Scan for the cell matching the given text and deliver its [x, y] coordinate at center. 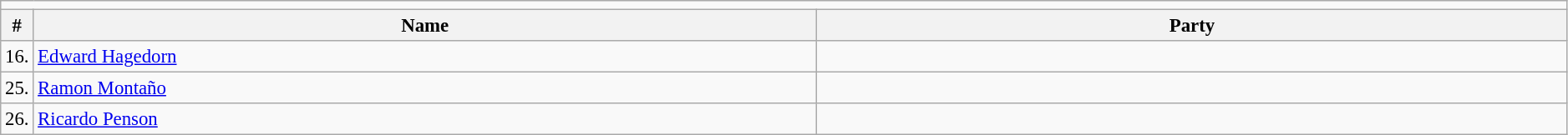
16. [17, 57]
26. [17, 119]
# [17, 26]
Ramon Montaño [425, 88]
Edward Hagedorn [425, 57]
Name [425, 26]
Ricardo Penson [425, 119]
25. [17, 88]
Party [1193, 26]
